Extract the (X, Y) coordinate from the center of the cell holding the provided text.  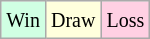
Draw (72, 20)
Win (24, 20)
Loss (126, 20)
